Find where the given text appears and provide that cell's center as (x, y) coordinate. 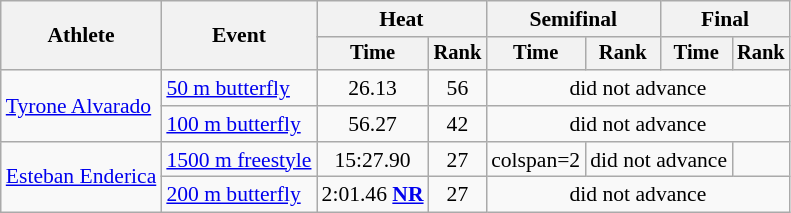
56.27 (373, 124)
Heat (402, 19)
Tyrone Alvarado (82, 106)
Event (238, 36)
2:01.46 NR (373, 195)
Semifinal (573, 19)
200 m butterfly (238, 195)
Athlete (82, 36)
56 (458, 88)
42 (458, 124)
colspan=2 (536, 160)
50 m butterfly (238, 88)
Final (724, 19)
26.13 (373, 88)
1500 m freestyle (238, 160)
15:27.90 (373, 160)
Esteban Enderica (82, 178)
100 m butterfly (238, 124)
